Return [x, y] of the center of cell containing provided text 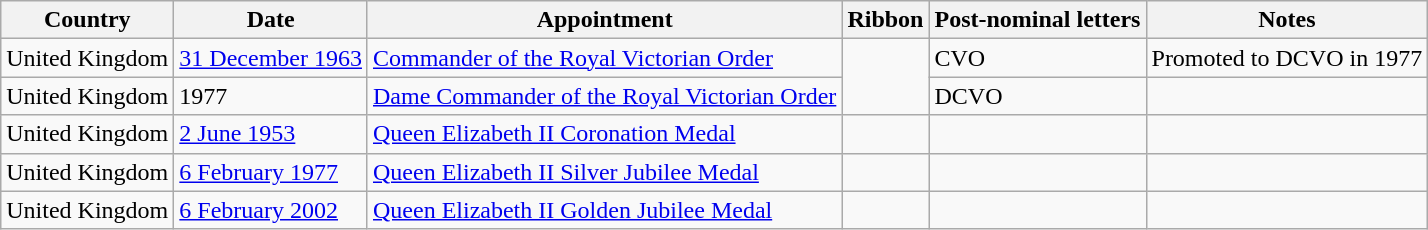
31 December 1963 [271, 58]
Queen Elizabeth II Golden Jubilee Medal [604, 210]
6 February 1977 [271, 172]
2 June 1953 [271, 134]
Post-nominal letters [1038, 20]
Date [271, 20]
Queen Elizabeth II Coronation Medal [604, 134]
Country [88, 20]
Queen Elizabeth II Silver Jubilee Medal [604, 172]
Ribbon [886, 20]
Promoted to DCVO in 1977 [1287, 58]
CVO [1038, 58]
6 February 2002 [271, 210]
Appointment [604, 20]
Dame Commander of the Royal Victorian Order [604, 96]
Notes [1287, 20]
DCVO [1038, 96]
1977 [271, 96]
Commander of the Royal Victorian Order [604, 58]
